Identify which cell holds the provided text, then report its [X, Y] central coordinate. 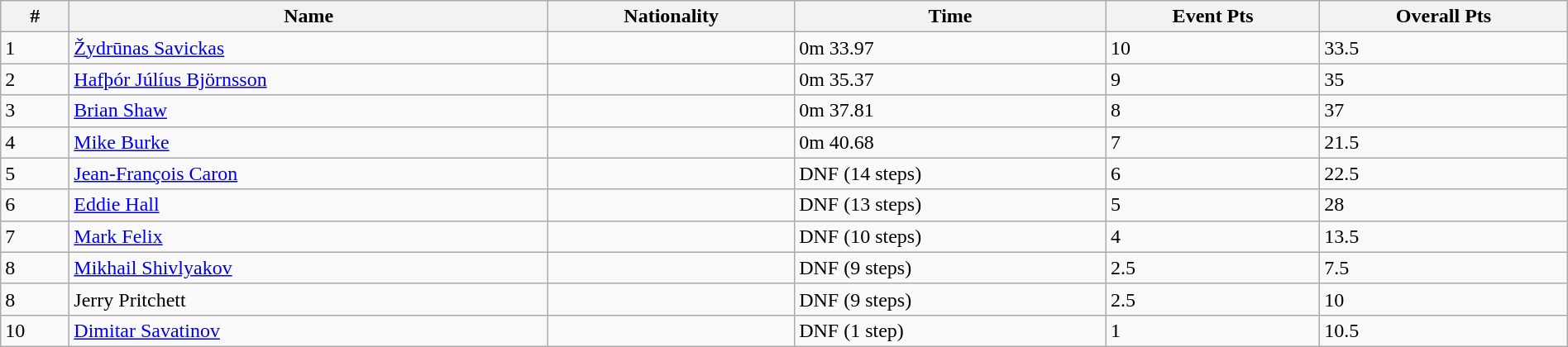
Name [309, 17]
Nationality [672, 17]
Dimitar Savatinov [309, 330]
DNF (14 steps) [951, 173]
0m 35.37 [951, 79]
7.5 [1444, 268]
Žydrūnas Savickas [309, 48]
Time [951, 17]
Event Pts [1212, 17]
3 [35, 111]
Hafþór Júlíus Björnsson [309, 79]
9 [1212, 79]
35 [1444, 79]
DNF (10 steps) [951, 236]
28 [1444, 205]
Jean-François Caron [309, 173]
21.5 [1444, 142]
Jerry Pritchett [309, 299]
33.5 [1444, 48]
# [35, 17]
2 [35, 79]
0m 33.97 [951, 48]
Overall Pts [1444, 17]
Mikhail Shivlyakov [309, 268]
0m 37.81 [951, 111]
0m 40.68 [951, 142]
Brian Shaw [309, 111]
DNF (1 step) [951, 330]
Mike Burke [309, 142]
DNF (13 steps) [951, 205]
10.5 [1444, 330]
13.5 [1444, 236]
22.5 [1444, 173]
Mark Felix [309, 236]
Eddie Hall [309, 205]
37 [1444, 111]
